Search for the cell housing the specified text and yield its [X, Y] center coordinate. 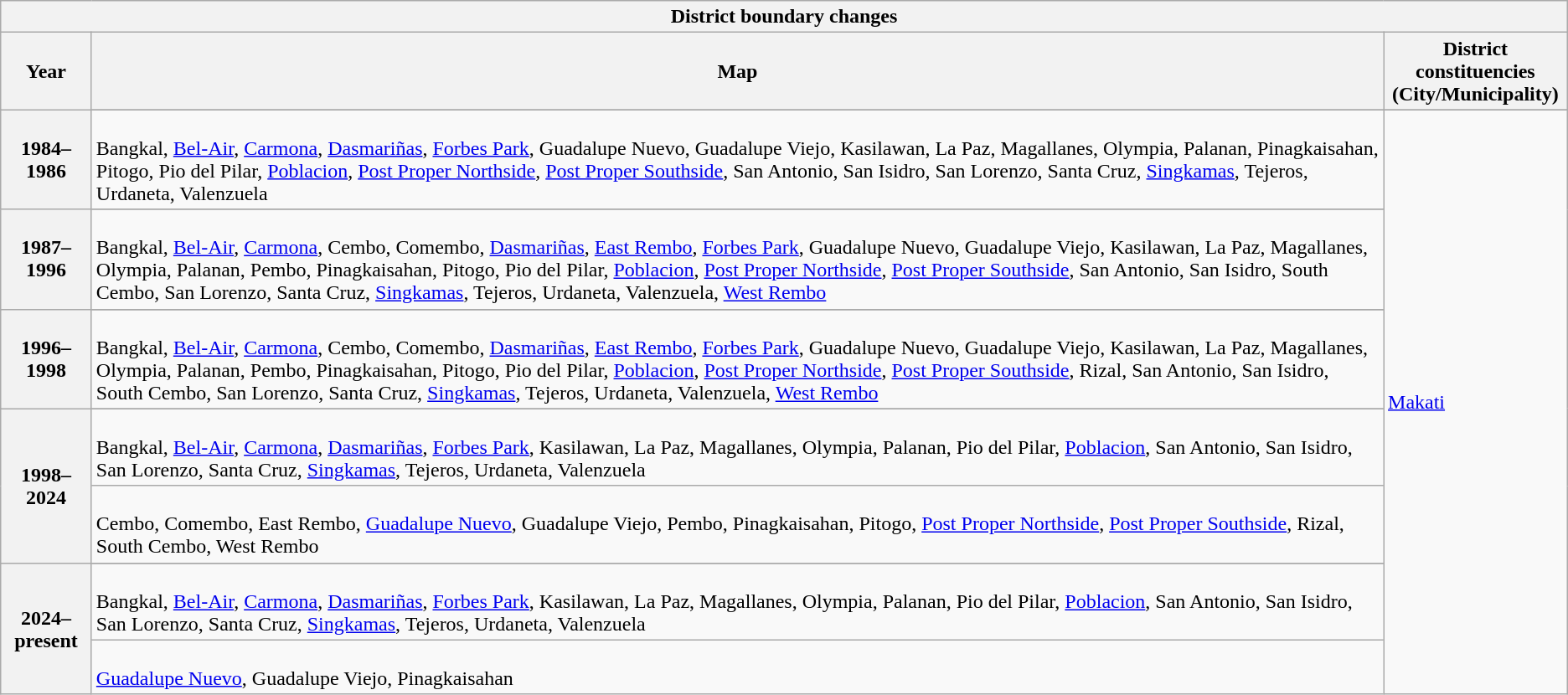
District constituencies (City/Municipality) [1476, 71]
Map [737, 71]
Makati [1476, 402]
2024–present [47, 628]
1998–2024 [47, 486]
1996–1998 [47, 358]
1987–1996 [47, 260]
1984–1986 [47, 159]
Year [47, 71]
District boundary changes [784, 17]
Guadalupe Nuevo, Guadalupe Viejo, Pinagkaisahan [737, 667]
